Scan for the cell matching the given text and deliver its [x, y] coordinate at center. 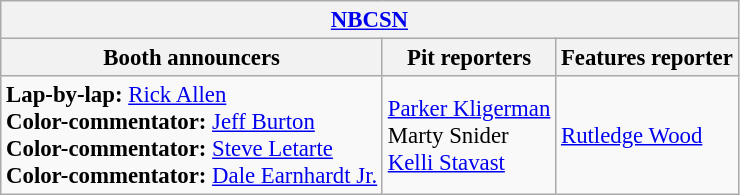
Booth announcers [192, 58]
Parker KligermanMarty SniderKelli Stavast [468, 136]
Rutledge Wood [647, 136]
Features reporter [647, 58]
Pit reporters [468, 58]
NBCSN [370, 20]
Lap-by-lap: Rick AllenColor-commentator: Jeff BurtonColor-commentator: Steve LetarteColor-commentator: Dale Earnhardt Jr. [192, 136]
